Return [X, Y] of the center of cell containing provided text 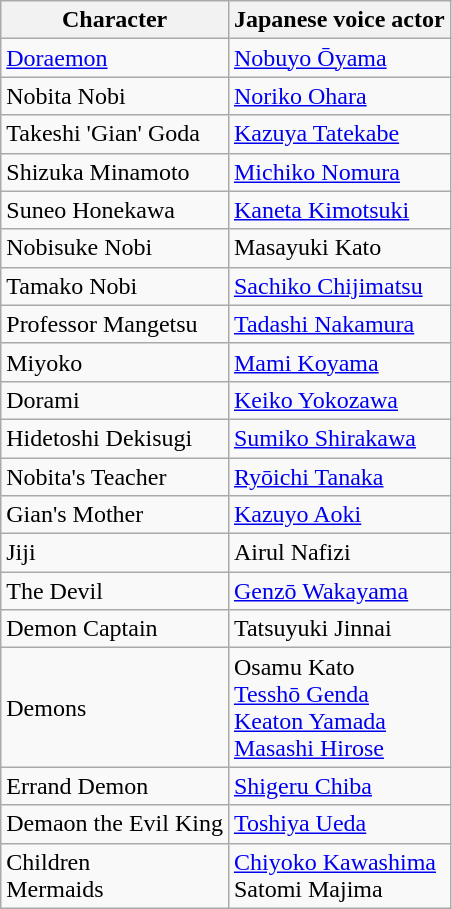
Kazuyo Aoki [339, 515]
Demons [115, 708]
Noriko Ohara [339, 96]
Sumiko Shirakawa [339, 438]
Tatsuyuki Jinnai [339, 629]
Airul Nafizi [339, 553]
Takeshi 'Gian' Goda [115, 134]
Osamu KatoTesshō GendaKeaton YamadaMasashi Hirose [339, 708]
Demon Captain [115, 629]
Japanese voice actor [339, 20]
Keiko Yokozawa [339, 400]
ChildrenMermaids [115, 876]
Hidetoshi Dekisugi [115, 438]
Professor Mangetsu [115, 324]
Nobuyo Ōyama [339, 58]
Nobisuke Nobi [115, 248]
The Devil [115, 591]
Miyoko [115, 362]
Nobita Nobi [115, 96]
Kazuya Tatekabe [339, 134]
Shigeru Chiba [339, 786]
Genzō Wakayama [339, 591]
Tadashi Nakamura [339, 324]
Masayuki Kato [339, 248]
Jiji [115, 553]
Doraemon [115, 58]
Character [115, 20]
Mami Koyama [339, 362]
Nobita's Teacher [115, 477]
Ryōichi Tanaka [339, 477]
Chiyoko KawashimaSatomi Majima [339, 876]
Kaneta Kimotsuki [339, 210]
Tamako Nobi [115, 286]
Michiko Nomura [339, 172]
Toshiya Ueda [339, 824]
Dorami [115, 400]
Suneo Honekawa [115, 210]
Errand Demon [115, 786]
Shizuka Minamoto [115, 172]
Demaon the Evil King [115, 824]
Sachiko Chijimatsu [339, 286]
Gian's Mother [115, 515]
